Pinpoint the cell where the given text exists, returning its (x, y) midpoint coordinate. 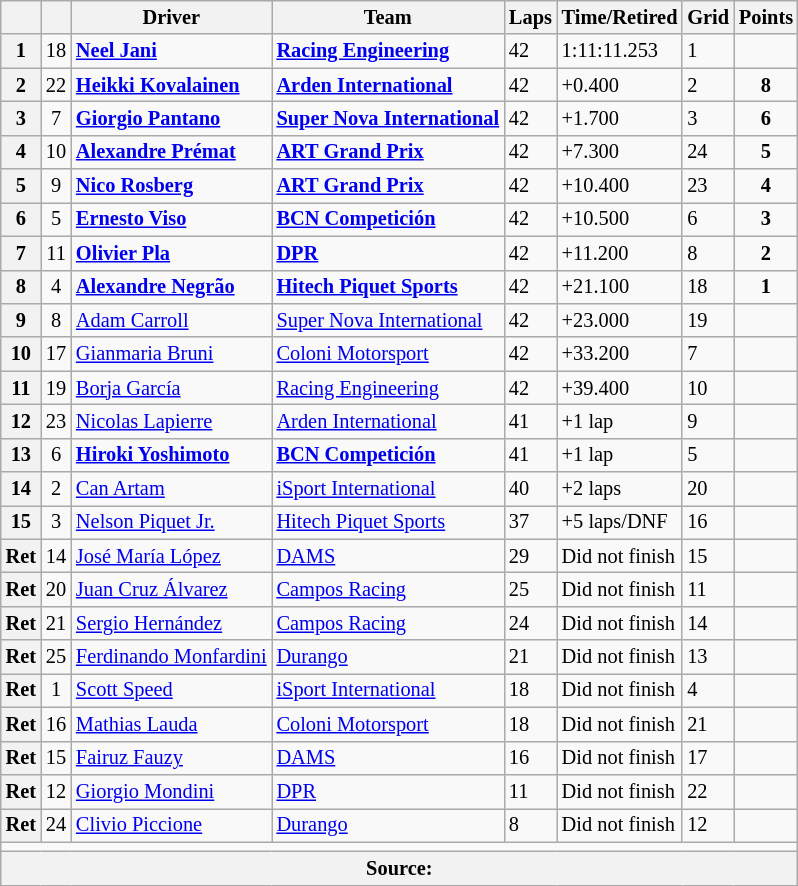
Giorgio Mondini (172, 791)
Giorgio Pantano (172, 118)
José María López (172, 556)
29 (530, 556)
Driver (172, 17)
Grid (708, 17)
+0.400 (620, 85)
Nico Rosberg (172, 186)
Ferdinando Monfardini (172, 657)
+1.700 (620, 118)
+33.200 (620, 354)
Adam Carroll (172, 320)
+10.400 (620, 186)
Team (388, 17)
Time/Retired (620, 17)
+10.500 (620, 219)
40 (530, 489)
37 (530, 522)
Gianmaria Bruni (172, 354)
Clivio Piccione (172, 825)
+23.000 (620, 320)
Hiroki Yoshimoto (172, 455)
Nelson Piquet Jr. (172, 522)
1:11:11.253 (620, 51)
Juan Cruz Álvarez (172, 589)
Laps (530, 17)
Sergio Hernández (172, 623)
Mathias Lauda (172, 724)
+2 laps (620, 489)
Ernesto Viso (172, 219)
Alexandre Negrão (172, 287)
Fairuz Fauzy (172, 758)
+7.300 (620, 152)
Can Artam (172, 489)
Source: (400, 868)
Alexandre Prémat (172, 152)
Scott Speed (172, 690)
Olivier Pla (172, 253)
+21.100 (620, 287)
Heikki Kovalainen (172, 85)
+11.200 (620, 253)
Borja García (172, 388)
Points (766, 17)
+39.400 (620, 388)
+5 laps/DNF (620, 522)
Neel Jani (172, 51)
Nicolas Lapierre (172, 421)
